Find where the given text appears and provide that cell's center as (X, Y) coordinate. 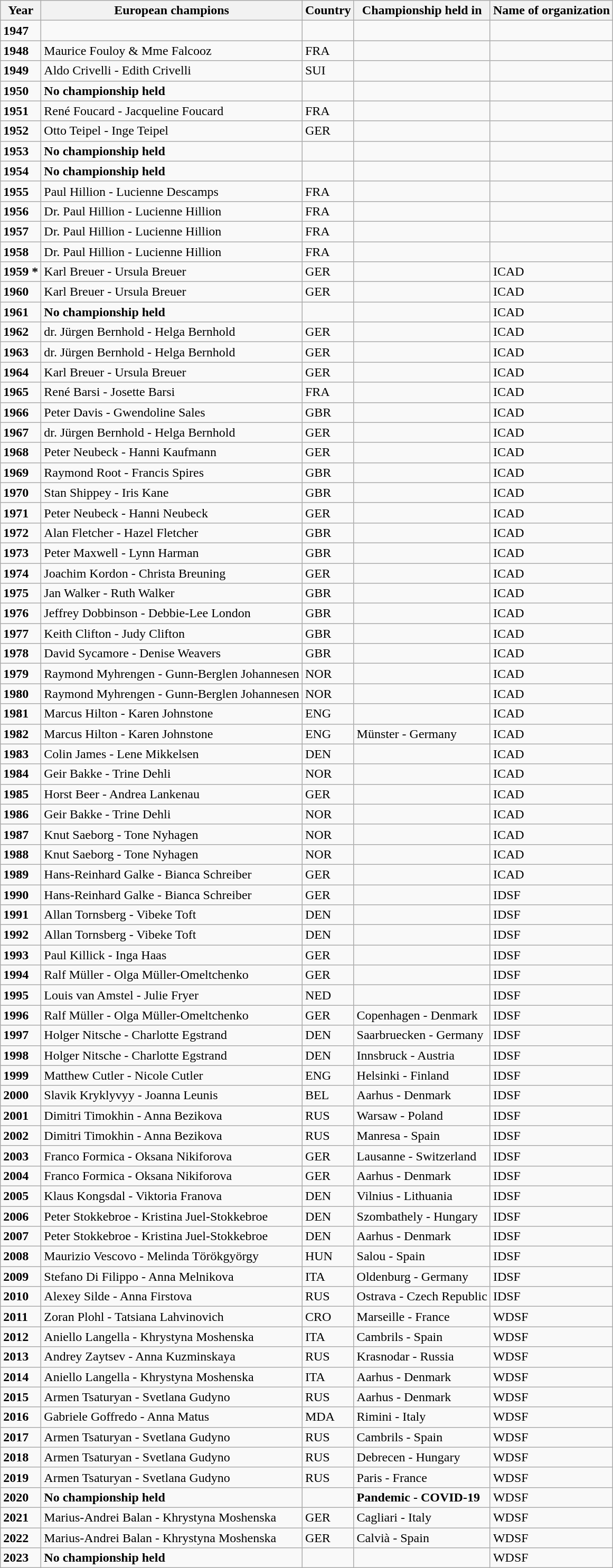
1950 (21, 91)
Andrey Zaytsev - Anna Kuzminskaya (172, 1357)
1970 (21, 493)
Debrecen - Hungary (422, 1457)
Calvià - Spain (422, 1538)
1959 * (21, 272)
Louis van Amstel - Julie Fryer (172, 995)
European champions (172, 11)
2017 (21, 1437)
Keith Clifton - Judy Clifton (172, 634)
Peter Neubeck - Hanni Kaufmann (172, 452)
2006 (21, 1216)
1995 (21, 995)
2000 (21, 1095)
Horst Beer - Andrea Lankenau (172, 794)
Cagliari - Italy (422, 1517)
1956 (21, 211)
2022 (21, 1538)
HUN (328, 1257)
1973 (21, 553)
Maurizio Vescovo - Melinda Törökgyörgy (172, 1257)
1978 (21, 654)
1990 (21, 895)
Alan Fletcher - Hazel Fletcher (172, 533)
Country (328, 11)
Klaus Kongsdal - Viktoria Franova (172, 1196)
2020 (21, 1497)
1989 (21, 874)
Lausanne - Switzerland (422, 1156)
Zoran Plohl - Tatsiana Lahvinovich (172, 1317)
René Foucard - Jacqueline Foucard (172, 111)
1976 (21, 613)
1964 (21, 372)
1971 (21, 513)
Name of organization (551, 11)
BEL (328, 1095)
2005 (21, 1196)
1977 (21, 634)
1984 (21, 774)
1982 (21, 734)
CRO (328, 1317)
1954 (21, 171)
MDA (328, 1417)
Salou - Spain (422, 1257)
NED (328, 995)
1958 (21, 252)
2001 (21, 1116)
2011 (21, 1317)
Alexey Silde - Anna Firstova (172, 1297)
Pandemic - COVID-19 (422, 1497)
1981 (21, 714)
Aldo Crivelli - Edith Crivelli (172, 71)
1975 (21, 593)
Helsinki - Finland (422, 1075)
1953 (21, 151)
1992 (21, 935)
1951 (21, 111)
Manresa - Spain (422, 1136)
Oldenburg - Germany (422, 1277)
Paul Killick - Inga Haas (172, 955)
2008 (21, 1257)
Saarbruecken - Germany (422, 1035)
1991 (21, 915)
1996 (21, 1015)
Year (21, 11)
Paris - France (422, 1477)
1993 (21, 955)
2003 (21, 1156)
1966 (21, 412)
Maurice Fouloy & Mme Falcooz (172, 51)
Copenhagen - Denmark (422, 1015)
René Barsi - Josette Barsi (172, 392)
1965 (21, 392)
Matthew Cutler - Nicole Cutler (172, 1075)
1969 (21, 473)
Paul Hillion - Lucienne Descamps (172, 191)
Szombathely - Hungary (422, 1216)
Vilnius - Lithuania (422, 1196)
1967 (21, 432)
1983 (21, 754)
2004 (21, 1176)
1985 (21, 794)
1987 (21, 834)
2021 (21, 1517)
2013 (21, 1357)
1947 (21, 31)
1998 (21, 1055)
2002 (21, 1136)
Jeffrey Dobbinson - Debbie-Lee London (172, 613)
Raymond Root - Francis Spires (172, 473)
SUI (328, 71)
2023 (21, 1558)
1963 (21, 352)
2016 (21, 1417)
1994 (21, 975)
1999 (21, 1075)
2010 (21, 1297)
Rimini - Italy (422, 1417)
1952 (21, 131)
2009 (21, 1277)
Joachim Kordon - Christa Breuning (172, 573)
1962 (21, 332)
1988 (21, 854)
Peter Maxwell - Lynn Harman (172, 553)
1974 (21, 573)
2012 (21, 1337)
Colin James - Lene Mikkelsen (172, 754)
Slavik Kryklyvyy - Joanna Leunis (172, 1095)
Jan Walker - Ruth Walker (172, 593)
1957 (21, 231)
2018 (21, 1457)
2007 (21, 1236)
1955 (21, 191)
1986 (21, 814)
David Sycamore - Denise Weavers (172, 654)
Gabriele Goffredo - Anna Matus (172, 1417)
Ostrava - Czech Republic (422, 1297)
Innsbruck - Austria (422, 1055)
Warsaw - Poland (422, 1116)
2014 (21, 1377)
1960 (21, 292)
Münster - Germany (422, 734)
Krasnodar - Russia (422, 1357)
Stefano Di Filippo - Anna Melnikova (172, 1277)
1979 (21, 674)
Otto Teipel - Inge Teipel (172, 131)
Stan Shippey - Iris Kane (172, 493)
Peter Neubeck - Hanni Neubeck (172, 513)
1997 (21, 1035)
2019 (21, 1477)
1968 (21, 452)
1961 (21, 312)
Marseille - France (422, 1317)
1980 (21, 694)
1949 (21, 71)
1948 (21, 51)
Peter Davis - Gwendoline Sales (172, 412)
1972 (21, 533)
Championship held in (422, 11)
2015 (21, 1397)
